From the cell containing the given text, extract its center point as (X, Y) coordinate. 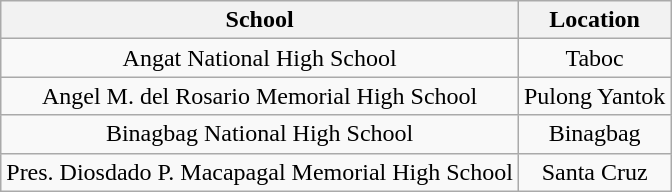
School (260, 20)
Pres. Diosdado P. Macapagal Memorial High School (260, 172)
Binagbag (594, 134)
Binagbag National High School (260, 134)
Pulong Yantok (594, 96)
Location (594, 20)
Angel M. del Rosario Memorial High School (260, 96)
Angat National High School (260, 58)
Taboc (594, 58)
Santa Cruz (594, 172)
